For the text-containing cell, return its midpoint in (X, Y) coordinate format. 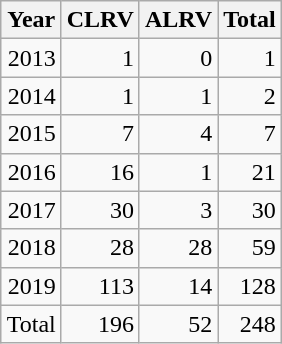
3 (178, 210)
52 (178, 324)
Year (31, 20)
ALRV (178, 20)
59 (250, 248)
2018 (31, 248)
2019 (31, 286)
CLRV (100, 20)
16 (100, 172)
196 (100, 324)
14 (178, 286)
2015 (31, 134)
2016 (31, 172)
2013 (31, 58)
4 (178, 134)
2 (250, 96)
21 (250, 172)
0 (178, 58)
2014 (31, 96)
113 (100, 286)
128 (250, 286)
248 (250, 324)
2017 (31, 210)
